Output the (X, Y) coordinate of the center of the cell containing the given text.  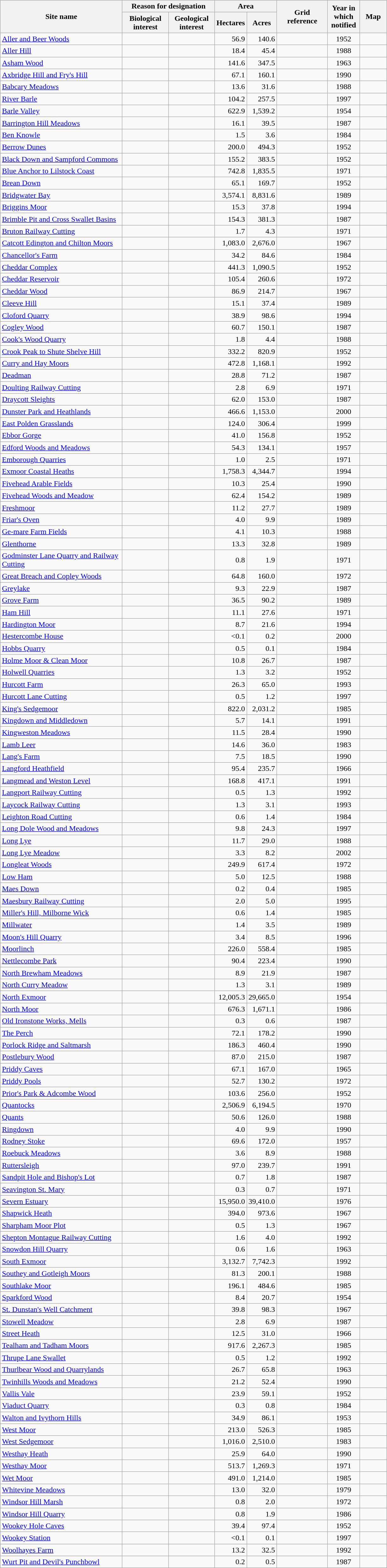
5.7 (231, 720)
Old Ironstone Works, Mells (61, 1021)
8.2 (262, 853)
1979 (343, 1490)
98.6 (262, 315)
Great Breach and Copley Woods (61, 576)
Fivehead Arable Fields (61, 484)
West Moor (61, 1430)
36.5 (231, 600)
Long Dole Wood and Meadows (61, 829)
37.4 (262, 303)
Shepton Montague Railway Cutting (61, 1237)
155.2 (231, 159)
9.3 (231, 588)
167.0 (262, 1069)
Holme Moor & Clean Moor (61, 660)
Quantocks (61, 1105)
Draycott Sleights (61, 400)
260.6 (262, 279)
97.4 (262, 1526)
460.4 (262, 1045)
32.5 (262, 1550)
820.9 (262, 351)
1,539.2 (262, 111)
676.3 (231, 1009)
86.9 (231, 291)
140.6 (262, 39)
King's Sedgemoor (61, 708)
31.0 (262, 1334)
52.7 (231, 1081)
3,132.7 (231, 1261)
742.8 (231, 171)
Windsor Hill Quarry (61, 1514)
Rodney Stoke (61, 1141)
Sparkford Wood (61, 1297)
Holwell Quarries (61, 672)
Roebuck Meadows (61, 1153)
196.1 (231, 1285)
1.7 (231, 231)
186.3 (231, 1045)
1976 (343, 1201)
4.1 (231, 532)
Leighton Road Cutting (61, 817)
Aller and Beer Woods (61, 39)
13.3 (231, 544)
Briggins Moor (61, 207)
Low Ham (61, 877)
1953 (343, 1418)
249.9 (231, 865)
26.3 (231, 684)
Viaduct Quarry (61, 1406)
45.4 (262, 51)
Deadman (61, 375)
104.2 (231, 99)
Barle Valley (61, 111)
3.3 (231, 853)
Emborough Quarries (61, 460)
973.6 (262, 1213)
441.3 (231, 267)
Millwater (61, 925)
Crook Peak to Shute Shelve Hill (61, 351)
62.0 (231, 400)
347.5 (262, 63)
822.0 (231, 708)
11.1 (231, 612)
34.2 (231, 255)
Cheddar Complex (61, 267)
25.4 (262, 484)
90.2 (262, 600)
Porlock Ridge and Saltmarsh (61, 1045)
178.2 (262, 1033)
Blue Anchor to Lilstock Coast (61, 171)
Miller's Hill, Milborne Wick (61, 913)
4,344.7 (262, 472)
98.3 (262, 1309)
11.2 (231, 508)
14.1 (262, 720)
59.1 (262, 1394)
Sharpham Moor Plot (61, 1225)
160.0 (262, 576)
25.9 (231, 1454)
Map (373, 16)
Brimble Pit and Cross Swallet Basins (61, 219)
103.6 (231, 1093)
Fivehead Woods and Meadow (61, 496)
1,153.0 (262, 412)
97.0 (231, 1165)
8,831.6 (262, 195)
Dunster Park and Heathlands (61, 412)
Moon's Hill Quarry (61, 937)
Wurt Pit and Devil's Punchbowl (61, 1562)
Walton and Ivythorn Hills (61, 1418)
20.7 (262, 1297)
Thrupe Lane Swallet (61, 1358)
86.1 (262, 1418)
29,665.0 (262, 997)
1,269.3 (262, 1466)
Site name (61, 16)
256.0 (262, 1093)
381.3 (262, 219)
Laycock Railway Cutting (61, 805)
Thurlbear Wood and Quarrylands (61, 1370)
4.3 (262, 231)
27.7 (262, 508)
8.5 (262, 937)
214.7 (262, 291)
9.8 (231, 829)
Ham Hill (61, 612)
15,950.0 (231, 1201)
Westhay Heath (61, 1454)
71.2 (262, 375)
Cheddar Wood (61, 291)
64.0 (262, 1454)
2002 (343, 853)
39.5 (262, 123)
Kingweston Meadows (61, 732)
494.3 (262, 147)
Kingdown and Middledown (61, 720)
Freshmoor (61, 508)
Cogley Wood (61, 327)
558.4 (262, 949)
39.4 (231, 1526)
Bruton Railway Cutting (61, 231)
1.5 (231, 135)
1,016.0 (231, 1442)
Nettlecombe Park (61, 961)
Glenthorne (61, 544)
28.8 (231, 375)
2,267.3 (262, 1346)
154.2 (262, 496)
38.9 (231, 315)
16.1 (231, 123)
Black Down and Sampford Commons (61, 159)
13.0 (231, 1490)
Hardington Moor (61, 624)
Lamb Leer (61, 744)
Year in which notified (343, 16)
1996 (343, 937)
526.3 (262, 1430)
Moorlinch (61, 949)
2.5 (262, 460)
1995 (343, 901)
East Polden Grasslands (61, 424)
Catcott Edington and Chilton Moors (61, 243)
215.0 (262, 1057)
13.6 (231, 87)
306.4 (262, 424)
200.1 (262, 1273)
153.0 (262, 400)
8.4 (231, 1297)
North Brewham Meadows (61, 973)
North Moor (61, 1009)
235.7 (262, 769)
Biological interest (145, 23)
90.4 (231, 961)
156.8 (262, 436)
Long Lye (61, 841)
North Curry Meadow (61, 985)
Lang's Farm (61, 757)
Babcary Meadows (61, 87)
4.4 (262, 339)
36.0 (262, 744)
383.5 (262, 159)
12,005.3 (231, 997)
8.7 (231, 624)
81.3 (231, 1273)
50.6 (231, 1117)
Twinhills Woods and Meadows (61, 1382)
3.4 (231, 937)
Whitevine Meadows (61, 1490)
332.2 (231, 351)
513.7 (231, 1466)
Area (246, 6)
257.5 (262, 99)
3,574.1 (231, 195)
2,510.0 (262, 1442)
Ben Knowle (61, 135)
Seavington St. Mary (61, 1189)
Cook's Wood Quarry (61, 339)
72.1 (231, 1033)
Acres (262, 23)
South Exmoor (61, 1261)
Long Lye Meadow (61, 853)
1.0 (231, 460)
Snowdon Hill Quarry (61, 1249)
484.6 (262, 1285)
239.7 (262, 1165)
Grove Farm (61, 600)
Ebbor Gorge (61, 436)
1,168.1 (262, 363)
417.1 (262, 781)
Shapwick Heath (61, 1213)
River Barle (61, 99)
Ruttersleigh (61, 1165)
31.6 (262, 87)
917.6 (231, 1346)
Prior's Park & Adcombe Wood (61, 1093)
Maes Down (61, 889)
Exmoor Coastal Heaths (61, 472)
1965 (343, 1069)
21.2 (231, 1382)
Longleat Woods (61, 865)
65.0 (262, 684)
Maesbury Railway Cutting (61, 901)
65.8 (262, 1370)
1,090.5 (262, 267)
Cloford Quarry (61, 315)
St. Dunstan's Well Catchment (61, 1309)
Axbridge Hill and Fry's Hill (61, 75)
28.4 (262, 732)
Southlake Moor (61, 1285)
3.2 (262, 672)
Quants (61, 1117)
15.3 (231, 207)
Langford Heathfield (61, 769)
1,758.3 (231, 472)
Cheddar Reservoir (61, 279)
0.4 (262, 889)
Berrow Dunes (61, 147)
2,031.2 (262, 708)
Windsor Hill Marsh (61, 1502)
Brean Down (61, 183)
13.2 (231, 1550)
Friar's Oven (61, 520)
84.6 (262, 255)
West Sedgemoor (61, 1442)
213.0 (231, 1430)
Asham Wood (61, 63)
7.5 (231, 757)
Godminster Lane Quarry and Railway Cutting (61, 560)
150.1 (262, 327)
1,835.5 (262, 171)
21.6 (262, 624)
69.6 (231, 1141)
466.6 (231, 412)
394.0 (231, 1213)
617.4 (262, 865)
Hectares (231, 23)
Priddy Pools (61, 1081)
Hurcott Lane Cutting (61, 696)
Grid reference (302, 16)
141.6 (231, 63)
Bridgwater Bay (61, 195)
Street Heath (61, 1334)
Vallis Vale (61, 1394)
Langport Railway Cutting (61, 793)
Barrington Hill Meadows (61, 123)
37.8 (262, 207)
622.9 (231, 111)
54.3 (231, 448)
27.6 (262, 612)
Sandpit Hole and Bishop's Lot (61, 1177)
Reason for designation (169, 6)
21.9 (262, 973)
Wookey Hole Caves (61, 1526)
134.1 (262, 448)
Priddy Caves (61, 1069)
24.3 (262, 829)
130.2 (262, 1081)
Aller Hill (61, 51)
160.1 (262, 75)
2,506.9 (231, 1105)
3.5 (262, 925)
1,671.1 (262, 1009)
168.8 (231, 781)
Chancellor's Farm (61, 255)
Greylake (61, 588)
Edford Woods and Meadows (61, 448)
Woolhayes Farm (61, 1550)
Hurcott Farm (61, 684)
Ringdown (61, 1129)
2,676.0 (262, 243)
Doulting Railway Cutting (61, 387)
11.5 (231, 732)
18.4 (231, 51)
1,214.0 (262, 1478)
64.8 (231, 576)
Stowell Meadow (61, 1322)
Southey and Gotleigh Moors (61, 1273)
6,194.5 (262, 1105)
172.0 (262, 1141)
223.4 (262, 961)
39.8 (231, 1309)
Geological interest (192, 23)
11.7 (231, 841)
32.8 (262, 544)
10.8 (231, 660)
56.9 (231, 39)
Hobbs Quarry (61, 648)
62.4 (231, 496)
18.5 (262, 757)
124.0 (231, 424)
65.1 (231, 183)
105.4 (231, 279)
95.4 (231, 769)
1,083.0 (231, 243)
Cleeve Hill (61, 303)
472.8 (231, 363)
15.1 (231, 303)
29.0 (262, 841)
North Exmoor (61, 997)
Wookey Station (61, 1538)
39,410.0 (262, 1201)
Hestercombe House (61, 636)
1999 (343, 424)
Postlebury Wood (61, 1057)
The Perch (61, 1033)
34.9 (231, 1418)
Wet Moor (61, 1478)
Westhay Moor (61, 1466)
1970 (343, 1105)
32.0 (262, 1490)
Tealham and Tadham Moors (61, 1346)
200.0 (231, 147)
22.9 (262, 588)
154.3 (231, 219)
Ge-mare Farm Fields (61, 532)
169.7 (262, 183)
Severn Estuary (61, 1201)
491.0 (231, 1478)
52.4 (262, 1382)
Curry and Hay Moors (61, 363)
14.6 (231, 744)
7,742.3 (262, 1261)
87.0 (231, 1057)
23.9 (231, 1394)
41.0 (231, 436)
126.0 (262, 1117)
Langmead and Weston Level (61, 781)
60.7 (231, 327)
226.0 (231, 949)
